Scan for the cell matching the given text and deliver its (X, Y) coordinate at center. 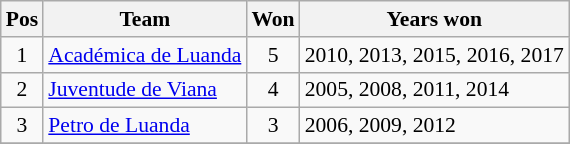
Académica de Luanda (144, 55)
2006, 2009, 2012 (434, 126)
4 (272, 90)
Team (144, 19)
2005, 2008, 2011, 2014 (434, 90)
2 (22, 90)
Petro de Luanda (144, 126)
5 (272, 55)
Won (272, 19)
Juventude de Viana (144, 90)
Pos (22, 19)
Years won (434, 19)
1 (22, 55)
2010, 2013, 2015, 2016, 2017 (434, 55)
